Search for the cell housing the specified text and yield its [X, Y] center coordinate. 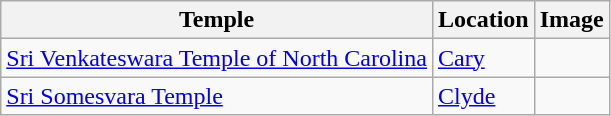
Temple [217, 20]
Clyde [483, 96]
Cary [483, 58]
Sri Venkateswara Temple of North Carolina [217, 58]
Image [572, 20]
Location [483, 20]
Sri Somesvara Temple [217, 96]
